For the text-containing cell, return its midpoint in [x, y] coordinate format. 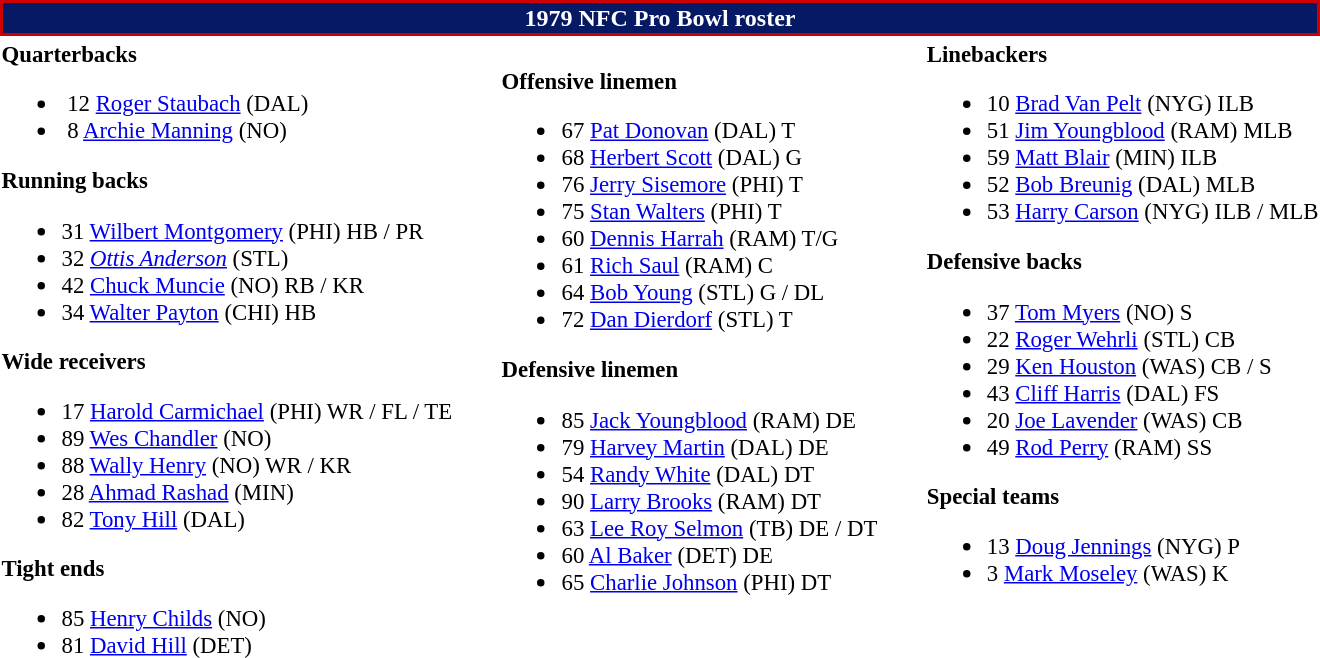
1979 NFC Pro Bowl roster [660, 18]
